Return the [X, Y] coordinate for the center point of the cell that contains the specified text.  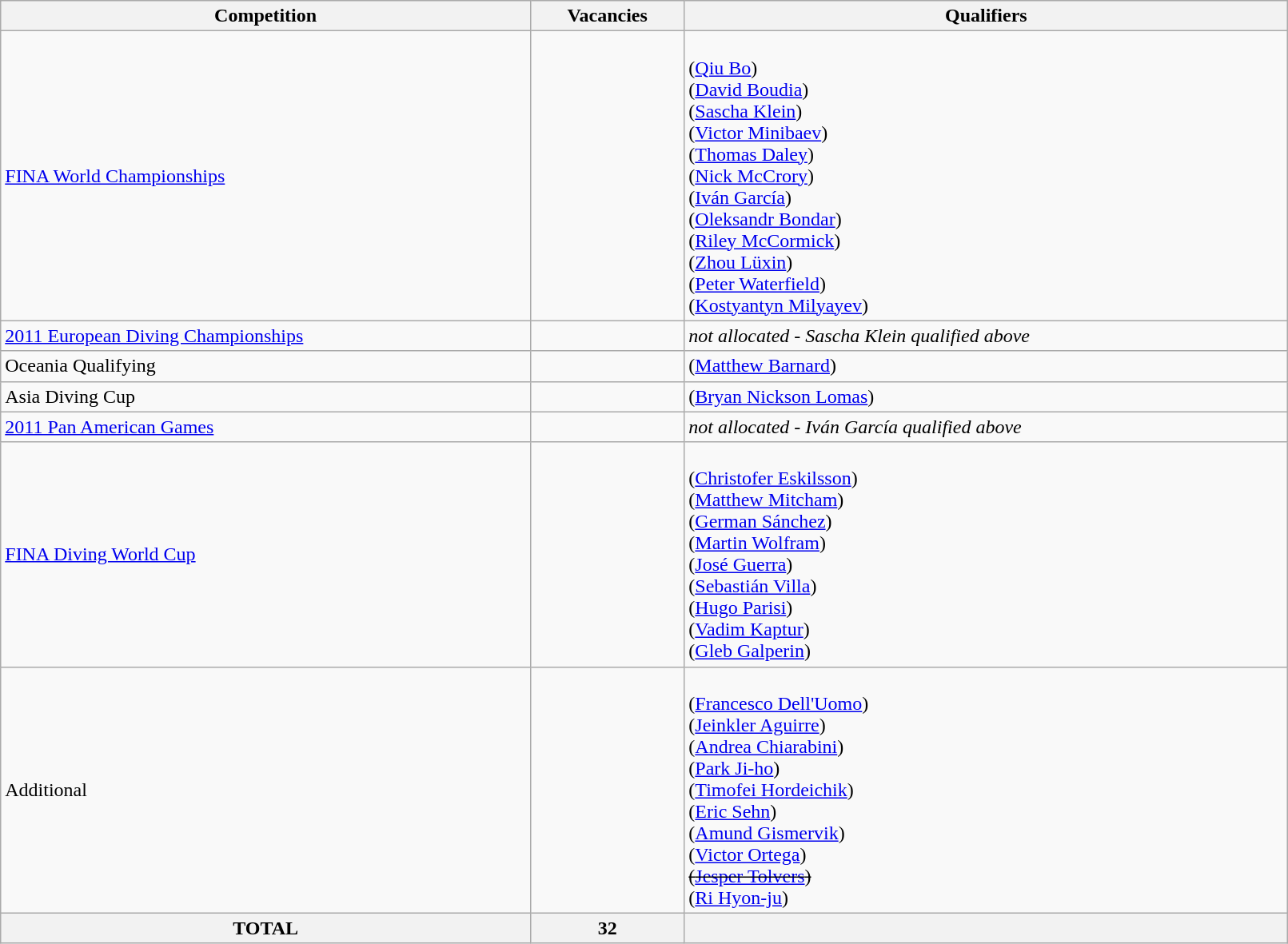
not allocated - Iván García qualified above [987, 427]
(Bryan Nickson Lomas) [987, 396]
(Matthew Barnard) [987, 366]
32 [607, 928]
2011 Pan American Games [265, 427]
2011 European Diving Championships [265, 336]
Oceania Qualifying [265, 366]
Qualifiers [987, 16]
FINA Diving World Cup [265, 555]
not allocated - Sascha Klein qualified above [987, 336]
Additional [265, 790]
Vacancies [607, 16]
Competition [265, 16]
FINA World Championships [265, 176]
TOTAL [265, 928]
Asia Diving Cup [265, 396]
